Extract the [X, Y] coordinate from the center of the cell holding the provided text.  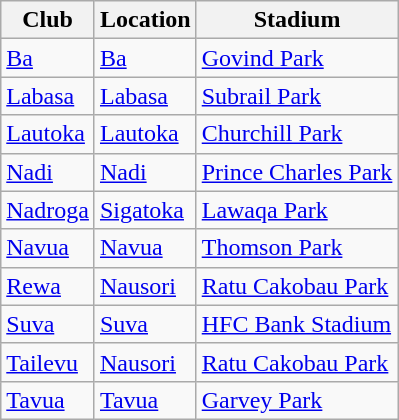
Subrail Park [297, 96]
Location [145, 20]
Stadium [297, 20]
Nadroga [48, 210]
Sigatoka [145, 210]
Club [48, 20]
Lawaqa Park [297, 210]
Rewa [48, 286]
Tailevu [48, 362]
Thomson Park [297, 248]
Govind Park [297, 58]
Garvey Park [297, 400]
HFC Bank Stadium [297, 324]
Churchill Park [297, 134]
Prince Charles Park [297, 172]
